Search for the cell housing the specified text and yield its (X, Y) center coordinate. 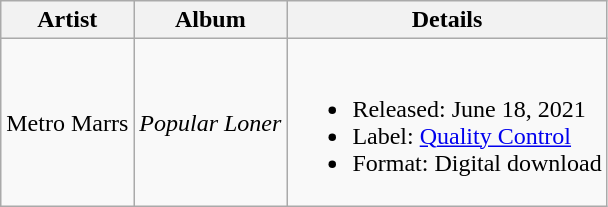
Artist (68, 20)
Album (210, 20)
Popular Loner (210, 122)
Released: June 18, 2021Label: Quality ControlFormat: Digital download (447, 122)
Metro Marrs (68, 122)
Details (447, 20)
